For the text-containing cell, return its midpoint in [X, Y] coordinate format. 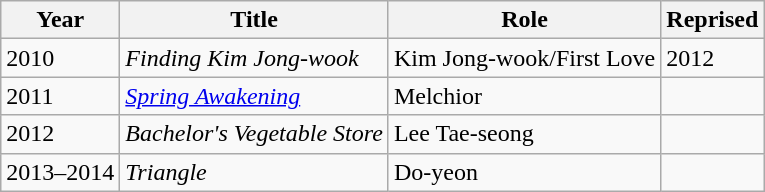
Year [60, 20]
2013–2014 [60, 172]
Kim Jong-wook/First Love [524, 58]
2011 [60, 96]
Title [254, 20]
Lee Tae-seong [524, 134]
Melchior [524, 96]
2010 [60, 58]
Reprised [712, 20]
Finding Kim Jong-wook [254, 58]
Bachelor's Vegetable Store [254, 134]
Spring Awakening [254, 96]
Do-yeon [524, 172]
Role [524, 20]
Triangle [254, 172]
